Search for the cell housing the specified text and yield its (x, y) center coordinate. 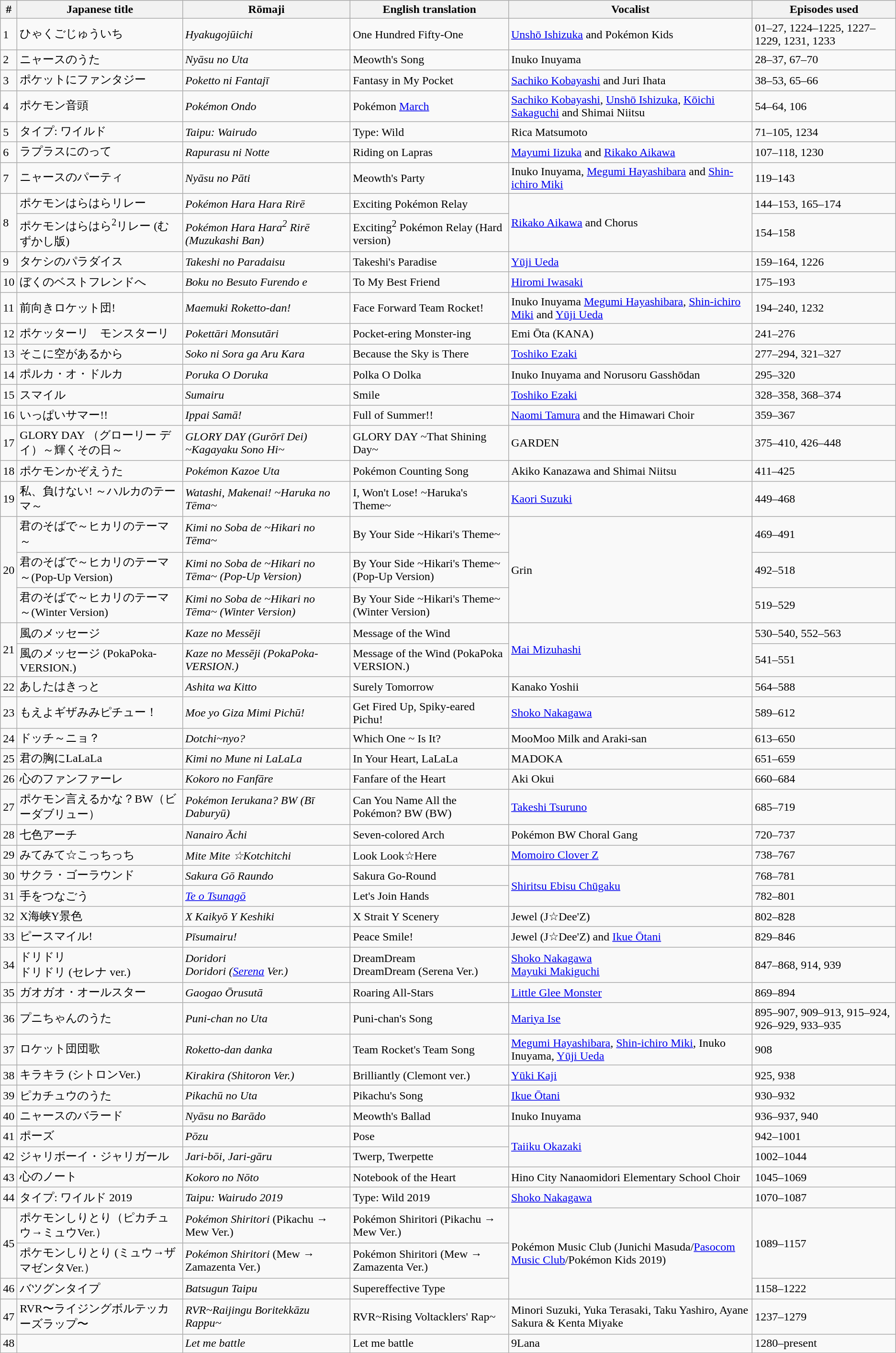
8 (9, 223)
720–737 (824, 835)
28–37, 67–70 (824, 60)
ポケモンしりとり（ピカチュウ→ミュウVer.） (100, 1225)
Rōmaji (266, 10)
DreamDreamDreamDream (Serena Ver.) (430, 965)
925, 938 (824, 1075)
GLORY DAY ~That Shining Day~ (430, 443)
44 (9, 1197)
Kaori Suzuki (630, 499)
By Your Side ~Hikari's Theme~ (Winter Version) (430, 605)
Smile (430, 395)
613–650 (824, 738)
手をつなごう (100, 896)
タイプ: ワイルド 2019 (100, 1197)
Yūki Kaji (630, 1075)
Jewel (J☆Dee'Z) (630, 916)
君のそばで～ヒカリのテーマ～ (100, 535)
Episodes used (824, 10)
In Your Heart, LaLaLa (430, 759)
Pokémon Hara Hara Rirē (266, 204)
33 (9, 937)
Nanairo Āchi (266, 835)
1237–1279 (824, 1317)
バツグンタイプ (100, 1288)
Brilliantly (Clemont ver.) (430, 1075)
Which One ~ Is It? (430, 738)
Polka O Dolka (430, 374)
936–937, 940 (824, 1116)
Full of Summer!! (430, 415)
Sachiko Kobayashi, Unshō Ishizuka, Kōichi Sakaguchi and Shimai Niitsu (630, 106)
12 (9, 334)
Because the Sky is There (430, 354)
942–1001 (824, 1136)
359–367 (824, 415)
21 (9, 650)
Mite Mite ☆Kotchitchi (266, 856)
Fantasy in My Pocket (430, 80)
RVR~Raijingu Boritekkāzu Rappu~ (266, 1317)
そこに空があるから (100, 354)
24 (9, 738)
Notebook of the Heart (430, 1177)
28 (9, 835)
Batsugun Taipu (266, 1288)
Kimi no Mune ni LaLaLa (266, 759)
Shiritsu Ebisu Chūgaku (630, 885)
Taipu: Wairudo (266, 132)
Kaze no Messēji (PokaPoka-VERSION.) (266, 660)
Pokémon March (430, 106)
Pocket-ering Monster-ing (430, 334)
277–294, 321–327 (824, 354)
Hyakugojūichi (266, 34)
Watashi, Makenai! ~Haruka no Tēma~ (266, 499)
492–518 (824, 570)
ニャースのうた (100, 60)
107–118, 1230 (824, 152)
4 (9, 106)
# (9, 10)
32 (9, 916)
10 (9, 282)
Puni-chan's Song (430, 1018)
Mai Mizuhashi (630, 650)
Get Fired Up, Spiky-eared Pichu! (430, 712)
ロケット団団歌 (100, 1049)
Unshō Ishizuka and Pokémon Kids (630, 34)
Rica Matsumoto (630, 132)
Face Forward Team Rocket! (430, 308)
MADOKA (630, 759)
GLORY DAY (Gurōrī Dei) ~Kagayaku Sono Hi~ (266, 443)
16 (9, 415)
30 (9, 876)
ガオガオ・オールスター (100, 993)
Little Glee Monster (630, 993)
829–846 (824, 937)
Jari-bōi, Jari-gāru (266, 1157)
Poketto ni Fantajī (266, 80)
ドッチ～ニョ？ (100, 738)
Meowth's Song (430, 60)
Roaring All-Stars (430, 993)
7 (9, 178)
Kimi no Soba de ~Hikari no Tēma~ (Winter Version) (266, 605)
Kimi no Soba de ~Hikari no Tēma~ (266, 535)
キラキラ (シトロンVer.) (100, 1075)
Pikachū no Uta (266, 1096)
1 (9, 34)
Ippai Samā! (266, 415)
Momoiro Clover Z (630, 856)
Puni-chan no Uta (266, 1018)
Pokémon BW Choral Gang (630, 835)
Rikako Aikawa and Chorus (630, 223)
Nyāsu no Barādo (266, 1116)
私、負けない! ～ハルカのテーマ～ (100, 499)
13 (9, 354)
71–105, 1234 (824, 132)
ポケッターリ モンスターリ (100, 334)
Hiromi Iwasaki (630, 282)
Vocalist (630, 10)
01–27, 1224–1225, 1227–1229, 1231, 1233 (824, 34)
Takeshi no Paradaisu (266, 262)
Kokoro no Fanfāre (266, 779)
Mayumi Iizuka and Rikako Aikawa (630, 152)
Pose (430, 1136)
36 (9, 1018)
By Your Side ~Hikari's Theme~ (Pop-Up Version) (430, 570)
ポケットにファンタジー (100, 80)
Inuko Inuyama Megumi Hayashibara, Shin-ichiro Miki and Yūji Ueda (630, 308)
Let's Join Hands (430, 896)
RVR~Rising Voltacklers' Rap~ (430, 1317)
295–320 (824, 374)
English translation (430, 10)
Peace Smile! (430, 937)
651–659 (824, 759)
Taiiku Okazaki (630, 1147)
Grin (630, 570)
Exciting2 Pokémon Relay (Hard version) (430, 233)
もえよギザみみピチュー！ (100, 712)
40 (9, 1116)
449–468 (824, 499)
X Kaikyō Y Keshiki (266, 916)
Pokémon Ierukana? BW (Bī Daburyū) (266, 807)
ポケモンしりとり (ミュウ→ザマゼンタVer.） (100, 1261)
Sakura Gō Raundo (266, 876)
11 (9, 308)
Nyāsu no Uta (266, 60)
Exciting Pokémon Relay (430, 204)
Pīsumairu! (266, 937)
Maemuki Roketto-dan! (266, 308)
Riding on Lapras (430, 152)
スマイル (100, 395)
ニャースのバラード (100, 1116)
Pokettāri Monsutāri (266, 334)
119–143 (824, 178)
43 (9, 1177)
1002–1044 (824, 1157)
Meowth's Party (430, 178)
45 (9, 1243)
17 (9, 443)
20 (9, 570)
One Hundred Fifty-One (430, 34)
Pokémon Ondo (266, 106)
469–491 (824, 535)
Takeshi Tsuruno (630, 807)
Inuko Inuyama, Megumi Hayashibara and Shin-ichiro Miki (630, 178)
Hino City Nanaomidori Elementary School Choir (630, 1177)
1158–1222 (824, 1288)
411–425 (824, 471)
802–828 (824, 916)
ラプラスにのって (100, 152)
3 (9, 80)
895–907, 909–913, 915–924, 926–929, 933–935 (824, 1018)
5 (9, 132)
風のメッセージ (PokaPoka-VERSION.) (100, 660)
14 (9, 374)
1070–1087 (824, 1197)
159–164, 1226 (824, 262)
GARDEN (630, 443)
175–193 (824, 282)
I, Won't Lose! ~Haruka's Theme~ (430, 499)
ジャリボーイ・ジャリガール (100, 1157)
Minori Suzuki, Yuka Terasaki, Taku Yashiro, Ayane Sakura & Kenta Miyake (630, 1317)
ポーズ (100, 1136)
Ashita wa Kitto (266, 687)
154–158 (824, 233)
Yūji Ueda (630, 262)
Message of the Wind (430, 634)
Roketto-dan danka (266, 1049)
風のメッセージ (100, 634)
GLORY DAY （グローリー デイ）～輝くその日～ (100, 443)
Shoko NakagawaMayuki Makiguchi (630, 965)
ドリドリドリドリ (セレナ ver.) (100, 965)
18 (9, 471)
Fanfare of the Heart (430, 779)
X Strait Y Scenery (430, 916)
1280–present (824, 1343)
X海峡Y景色 (100, 916)
DoridoriDoridori (Serena Ver.) (266, 965)
Te o Tsunagō (266, 896)
ひゃくごじゅういち (100, 34)
29 (9, 856)
41 (9, 1136)
Taipu: Wairudo 2019 (266, 1197)
プニちゃんのうた (100, 1018)
589–612 (824, 712)
54–64, 106 (824, 106)
685–719 (824, 807)
Team Rocket's Team Song (430, 1049)
ニャースのパーティ (100, 178)
Dotchi~nyo? (266, 738)
Meowth's Ballad (430, 1116)
930–932 (824, 1096)
Pikachu's Song (430, 1096)
Kaze no Messēji (266, 634)
Takeshi's Paradise (430, 262)
Pokémon Hara Hara2 Rirē (Muzukashi Ban) (266, 233)
37 (9, 1049)
Sachiko Kobayashi and Juri Ihata (630, 80)
あしたはきっと (100, 687)
Akiko Kanazawa and Shimai Niitsu (630, 471)
Mariya Ise (630, 1018)
ポケモン音頭 (100, 106)
ぼくのベストフレンドへ (100, 282)
19 (9, 499)
768–781 (824, 876)
君のそばで～ヒカリのテーマ～(Winter Version) (100, 605)
519–529 (824, 605)
Sumairu (266, 395)
38–53, 65–66 (824, 80)
Poruka O Doruka (266, 374)
Soko ni Sora ga Aru Kara (266, 354)
七色アーチ (100, 835)
738–767 (824, 856)
ポケモン言えるかな？BW（ビーダブリュー） (100, 807)
ポケモンかぞえうた (100, 471)
ポケモンはらはら2リレー (むずかし版) (100, 233)
908 (824, 1049)
Seven-colored Arch (430, 835)
みてみて☆こっちっち (100, 856)
Jewel (J☆Dee'Z) and Ikue Ōtani (630, 937)
いっぱいサマー!! (100, 415)
9Lana (630, 1343)
15 (9, 395)
27 (9, 807)
782–801 (824, 896)
35 (9, 993)
タケシのパラダイス (100, 262)
48 (9, 1343)
前向きロケット団! (100, 308)
194–240, 1232 (824, 308)
To My Best Friend (430, 282)
Emi Ōta (KANA) (630, 334)
Pōzu (266, 1136)
Surely Tomorrow (430, 687)
心のファンファーレ (100, 779)
RVR〜ライジングボルテッカーズラップ〜 (100, 1317)
Inuko Inuyama and Norusoru Gasshōdan (630, 374)
42 (9, 1157)
タイプ: ワイルド (100, 132)
1045–1069 (824, 1177)
ピースマイル! (100, 937)
Japanese title (100, 10)
君のそばで～ヒカリのテーマ～(Pop-Up Version) (100, 570)
31 (9, 896)
Pokémon Kazoe Uta (266, 471)
Type: Wild 2019 (430, 1197)
869–894 (824, 993)
144–153, 165–174 (824, 204)
心のノート (100, 1177)
564–588 (824, 687)
サクラ・ゴーラウンド (100, 876)
Pokémon Music Club (Junichi Masuda/Pasocom Music Club/Pokémon Kids 2019) (630, 1253)
Kimi no Soba de ~Hikari no Tēma~ (Pop-Up Version) (266, 570)
Type: Wild (430, 132)
Kokoro no Nōto (266, 1177)
Moe yo Giza Mimi Pichū! (266, 712)
Kirakira (Shitoron Ver.) (266, 1075)
530–540, 552–563 (824, 634)
241–276 (824, 334)
君の胸にLaLaLa (100, 759)
375–410, 426–448 (824, 443)
847–868, 914, 939 (824, 965)
Rapurasu ni Notte (266, 152)
Sakura Go-Round (430, 876)
Supereffective Type (430, 1288)
ピカチュウのうた (100, 1096)
47 (9, 1317)
Ikue Ōtani (630, 1096)
Megumi Hayashibara, Shin-ichiro Miki, Inuko Inuyama, Yūji Ueda (630, 1049)
38 (9, 1075)
2 (9, 60)
By Your Side ~Hikari's Theme~ (430, 535)
Twerp, Twerpette (430, 1157)
1089–1157 (824, 1243)
Message of the Wind (PokaPoka VERSION.) (430, 660)
Can You Name All the Pokémon? BW (BW) (430, 807)
ポケモンはらはらリレー (100, 204)
Pokémon Counting Song (430, 471)
26 (9, 779)
9 (9, 262)
Look Look☆Here (430, 856)
Aki Okui (630, 779)
Nyāsu no Pāti (266, 178)
34 (9, 965)
541–551 (824, 660)
Boku no Besuto Furendo e (266, 282)
Kanako Yoshii (630, 687)
MooMoo Milk and Araki-san (630, 738)
6 (9, 152)
Naomi Tamura and the Himawari Choir (630, 415)
ポルカ・オ・ドルカ (100, 374)
46 (9, 1288)
660–684 (824, 779)
22 (9, 687)
39 (9, 1096)
328–358, 368–374 (824, 395)
Gaogao Ōrusutā (266, 993)
23 (9, 712)
25 (9, 759)
